Search for the cell housing the specified text and yield its [X, Y] center coordinate. 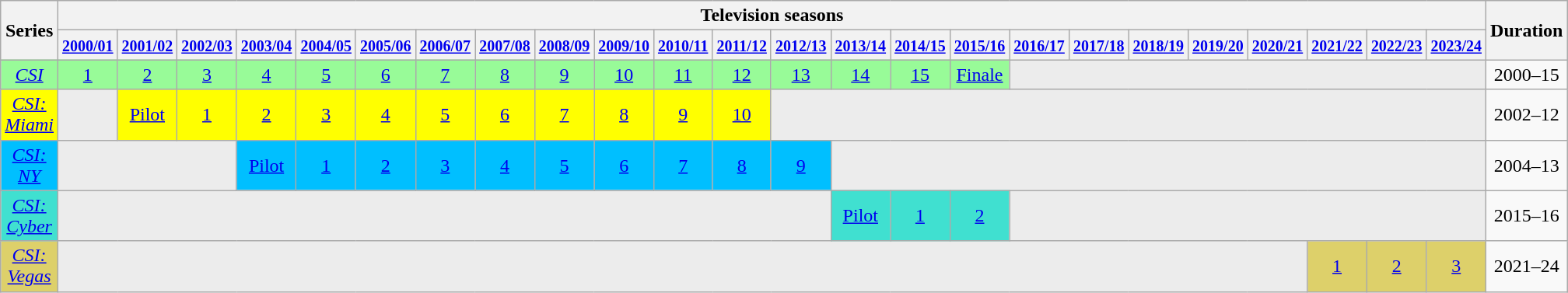
11 [683, 75]
2001/02 [148, 45]
2013/14 [860, 45]
2016/17 [1039, 45]
2003/04 [266, 45]
CSI: Miami [30, 115]
2002–12 [1527, 115]
12 [742, 75]
2017/18 [1098, 45]
2005/06 [386, 45]
2007/08 [506, 45]
2021–24 [1527, 266]
2002/03 [207, 45]
2019/20 [1218, 45]
2000–15 [1527, 75]
Duration [1527, 30]
13 [801, 75]
2004–13 [1527, 165]
Finale [980, 75]
CSI: Cyber [30, 216]
CSI: NY [30, 165]
CSI: Vegas [30, 266]
2015/16 [980, 45]
Series [30, 30]
2009/10 [624, 45]
2023/24 [1456, 45]
2000/01 [87, 45]
14 [860, 75]
2008/09 [565, 45]
2020/21 [1277, 45]
2018/19 [1159, 45]
2021/22 [1338, 45]
2022/23 [1397, 45]
CSI [30, 75]
2006/07 [445, 45]
2010/11 [683, 45]
2011/12 [742, 45]
2012/13 [801, 45]
Television seasons [772, 16]
2014/15 [921, 45]
15 [921, 75]
2004/05 [327, 45]
2015–16 [1527, 216]
